Locate the cell with the specified text and output its [x, y] center coordinate. 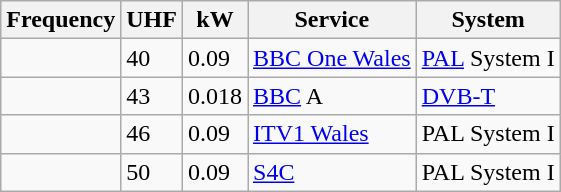
System [488, 20]
40 [152, 58]
50 [152, 172]
DVB-T [488, 96]
BBC One Wales [332, 58]
Service [332, 20]
ITV1 Wales [332, 134]
kW [214, 20]
UHF [152, 20]
0.018 [214, 96]
43 [152, 96]
46 [152, 134]
S4C [332, 172]
Frequency [61, 20]
BBC A [332, 96]
